Output the [x, y] coordinate of the center of the cell containing the given text.  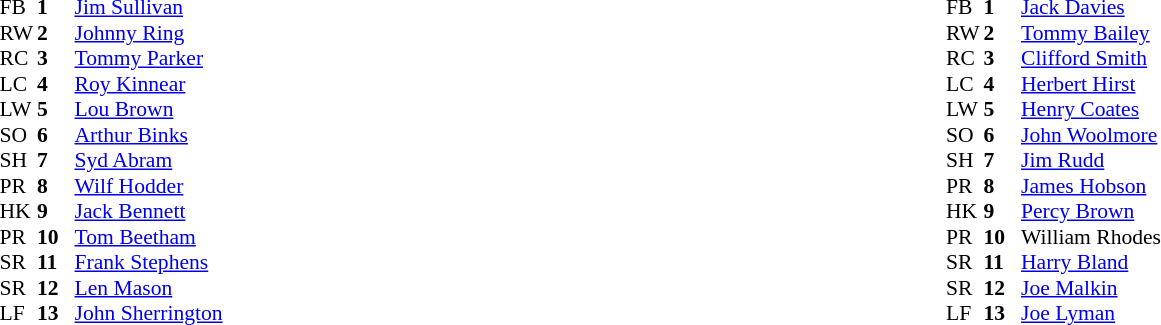
Len Mason [148, 288]
Jim Rudd [1091, 161]
Harry Bland [1091, 263]
Tommy Parker [148, 59]
Clifford Smith [1091, 59]
Tom Beetham [148, 237]
Joe Malkin [1091, 288]
Percy Brown [1091, 211]
Arthur Binks [148, 135]
Wilf Hodder [148, 186]
Lou Brown [148, 109]
Henry Coates [1091, 109]
Syd Abram [148, 161]
William Rhodes [1091, 237]
Herbert Hirst [1091, 84]
Frank Stephens [148, 263]
Tommy Bailey [1091, 33]
Jack Bennett [148, 211]
Roy Kinnear [148, 84]
Johnny Ring [148, 33]
James Hobson [1091, 186]
John Woolmore [1091, 135]
